Detect which cell encompasses the target text, then output its [x, y] center coordinate. 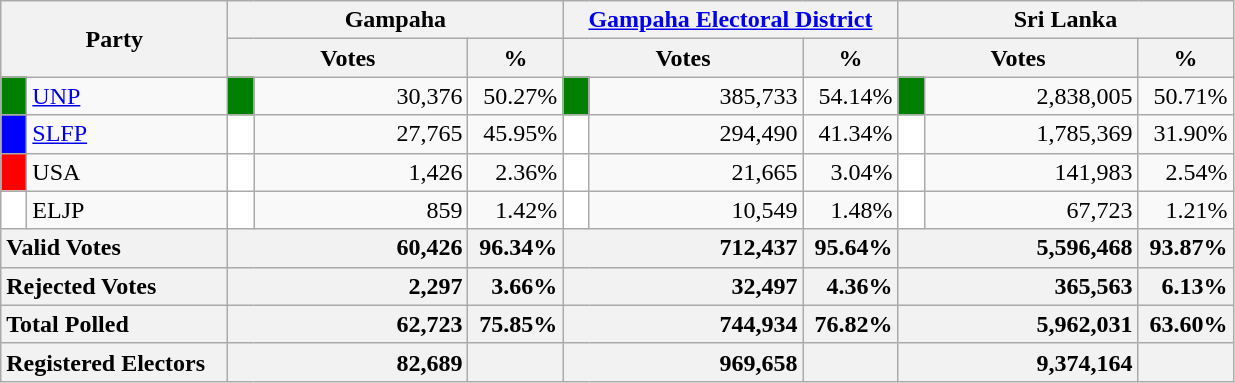
Total Polled [114, 324]
1.48% [850, 210]
50.27% [516, 96]
ELJP [128, 210]
95.64% [850, 248]
2.36% [516, 172]
2,297 [348, 286]
385,733 [696, 96]
141,983 [1031, 172]
96.34% [516, 248]
41.34% [850, 134]
75.85% [516, 324]
5,962,031 [1018, 324]
Gampaha [396, 20]
9,374,164 [1018, 362]
60,426 [348, 248]
Sri Lanka [1066, 20]
63.60% [1186, 324]
45.95% [516, 134]
31.90% [1186, 134]
Gampaha Electoral District [730, 20]
10,549 [696, 210]
3.66% [516, 286]
365,563 [1018, 286]
93.87% [1186, 248]
50.71% [1186, 96]
5,596,468 [1018, 248]
1.21% [1186, 210]
32,497 [683, 286]
62,723 [348, 324]
3.04% [850, 172]
294,490 [696, 134]
82,689 [348, 362]
Registered Electors [114, 362]
1,426 [361, 172]
30,376 [361, 96]
SLFP [128, 134]
2.54% [1186, 172]
744,934 [683, 324]
76.82% [850, 324]
1,785,369 [1031, 134]
USA [128, 172]
Valid Votes [114, 248]
Rejected Votes [114, 286]
969,658 [683, 362]
54.14% [850, 96]
UNP [128, 96]
21,665 [696, 172]
2,838,005 [1031, 96]
6.13% [1186, 286]
4.36% [850, 286]
1.42% [516, 210]
859 [361, 210]
67,723 [1031, 210]
712,437 [683, 248]
Party [114, 39]
27,765 [361, 134]
